From the cell containing the given text, extract its center point as [x, y] coordinate. 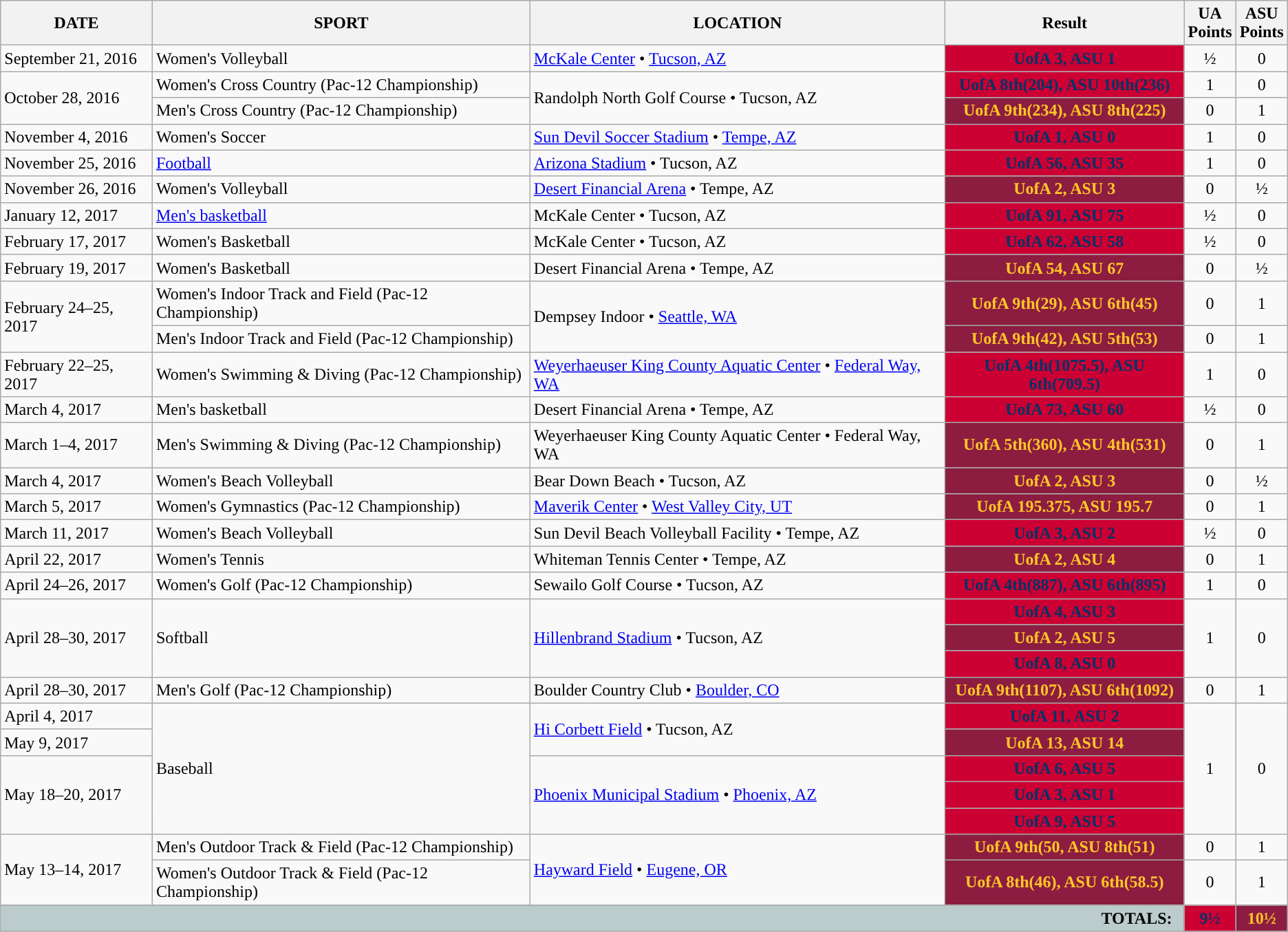
November 4, 2016 [77, 137]
LOCATION [738, 23]
UofA 8th(204), ASU 10th(236) [1065, 85]
Softball [341, 638]
Women's Outdoor Track & Field (Pac-12 Championship) [341, 883]
ASUPoints [1262, 23]
Men's Swimming & Diving (Pac-12 Championship) [341, 446]
UofA 9th(234), ASU 8th(225) [1065, 111]
9½ [1210, 918]
May 9, 2017 [77, 742]
April 4, 2017 [77, 716]
UofA 2, ASU 4 [1065, 559]
Sun Devil Soccer Stadium • Tempe, AZ [738, 137]
Women's Indoor Track and Field (Pac-12 Championship) [341, 303]
UofA 4th(887), ASU 6th(895) [1065, 585]
UofA 4, ASU 3 [1065, 611]
Men's Golf (Pac-12 Championship) [341, 690]
March 1–4, 2017 [77, 446]
Randolph North Golf Course • Tucson, AZ [738, 98]
November 25, 2016 [77, 163]
UofA 9th(29), ASU 6th(45) [1065, 303]
February 24–25, 2017 [77, 316]
UofA 5th(360), ASU 4th(531) [1065, 446]
Sewailo Golf Course • Tucson, AZ [738, 585]
UofA 4th(1075.5), ASU 6th(709.5) [1065, 374]
UofA 9th(1107), ASU 6th(1092) [1065, 690]
UofA 8th(46), ASU 6th(58.5) [1065, 883]
Phoenix Municipal Stadium • Phoenix, AZ [738, 794]
Women's Tennis [341, 559]
Football [341, 163]
February 22–25, 2017 [77, 374]
February 19, 2017 [77, 268]
UofA 2, ASU 5 [1065, 638]
Men's Indoor Track and Field (Pac-12 Championship) [341, 338]
Boulder Country Club • Boulder, CO [738, 690]
UofA 54, ASU 67 [1065, 268]
Hillenbrand Stadium • Tucson, AZ [738, 638]
Men's Cross Country (Pac-12 Championship) [341, 111]
October 28, 2016 [77, 98]
TOTALS: [592, 918]
March 11, 2017 [77, 533]
Women's Golf (Pac-12 Championship) [341, 585]
Baseball [341, 768]
Dempsey Indoor • Seattle, WA [738, 316]
UofA 6, ASU 5 [1065, 768]
Men's Outdoor Track & Field (Pac-12 Championship) [341, 847]
UofA 9, ASU 5 [1065, 821]
May 13–14, 2017 [77, 869]
UofA 13, ASU 14 [1065, 742]
UofA 3, ASU 2 [1065, 533]
UofA 1, ASU 0 [1065, 137]
Arizona Stadium • Tucson, AZ [738, 163]
UofA 8, ASU 0 [1065, 664]
UofA 91, ASU 75 [1065, 215]
SPORT [341, 23]
Bear Down Beach • Tucson, AZ [738, 481]
10½ [1262, 918]
May 18–20, 2017 [77, 794]
Women's Swimming & Diving (Pac-12 Championship) [341, 374]
UofA 73, ASU 60 [1065, 410]
Sun Devil Beach Volleyball Facility • Tempe, AZ [738, 533]
UofA 195.375, ASU 195.7 [1065, 507]
UAPoints [1210, 23]
January 12, 2017 [77, 215]
Women's Gymnastics (Pac-12 Championship) [341, 507]
Hayward Field • Eugene, OR [738, 869]
Maverik Center • West Valley City, UT [738, 507]
March 5, 2017 [77, 507]
Result [1065, 23]
UofA 62, ASU 58 [1065, 241]
Hi Corbett Field • Tucson, AZ [738, 729]
April 24–26, 2017 [77, 585]
UofA 9th(50, ASU 8th(51) [1065, 847]
Women's Cross Country (Pac-12 Championship) [341, 85]
UofA 56, ASU 35 [1065, 163]
April 22, 2017 [77, 559]
February 17, 2017 [77, 241]
UofA 9th(42), ASU 5th(53) [1065, 338]
DATE [77, 23]
September 21, 2016 [77, 58]
November 26, 2016 [77, 189]
UofA 11, ASU 2 [1065, 716]
Women's Soccer [341, 137]
Whiteman Tennis Center • Tempe, AZ [738, 559]
